Provide the [X, Y] coordinate of the cell's center where the given text is located.  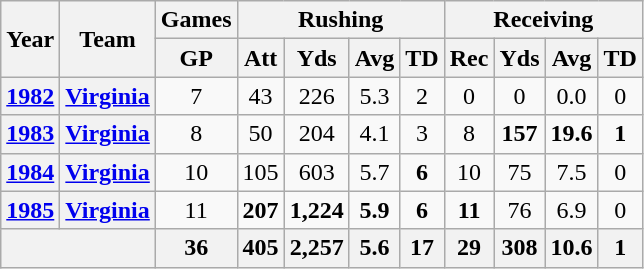
29 [469, 248]
226 [316, 96]
GP [196, 58]
105 [260, 172]
157 [520, 134]
75 [520, 172]
36 [196, 248]
Rec [469, 58]
3 [422, 134]
Rushing [340, 20]
43 [260, 96]
5.3 [374, 96]
7.5 [572, 172]
1982 [30, 96]
Games [196, 20]
10.6 [572, 248]
405 [260, 248]
76 [520, 210]
17 [422, 248]
19.6 [572, 134]
1985 [30, 210]
204 [316, 134]
Att [260, 58]
Team [108, 39]
1984 [30, 172]
5.9 [374, 210]
50 [260, 134]
207 [260, 210]
4.1 [374, 134]
308 [520, 248]
0.0 [572, 96]
2 [422, 96]
2,257 [316, 248]
6.9 [572, 210]
7 [196, 96]
Receiving [543, 20]
5.7 [374, 172]
1,224 [316, 210]
Year [30, 39]
603 [316, 172]
5.6 [374, 248]
1983 [30, 134]
